Search for the cell housing the specified text and yield its (X, Y) center coordinate. 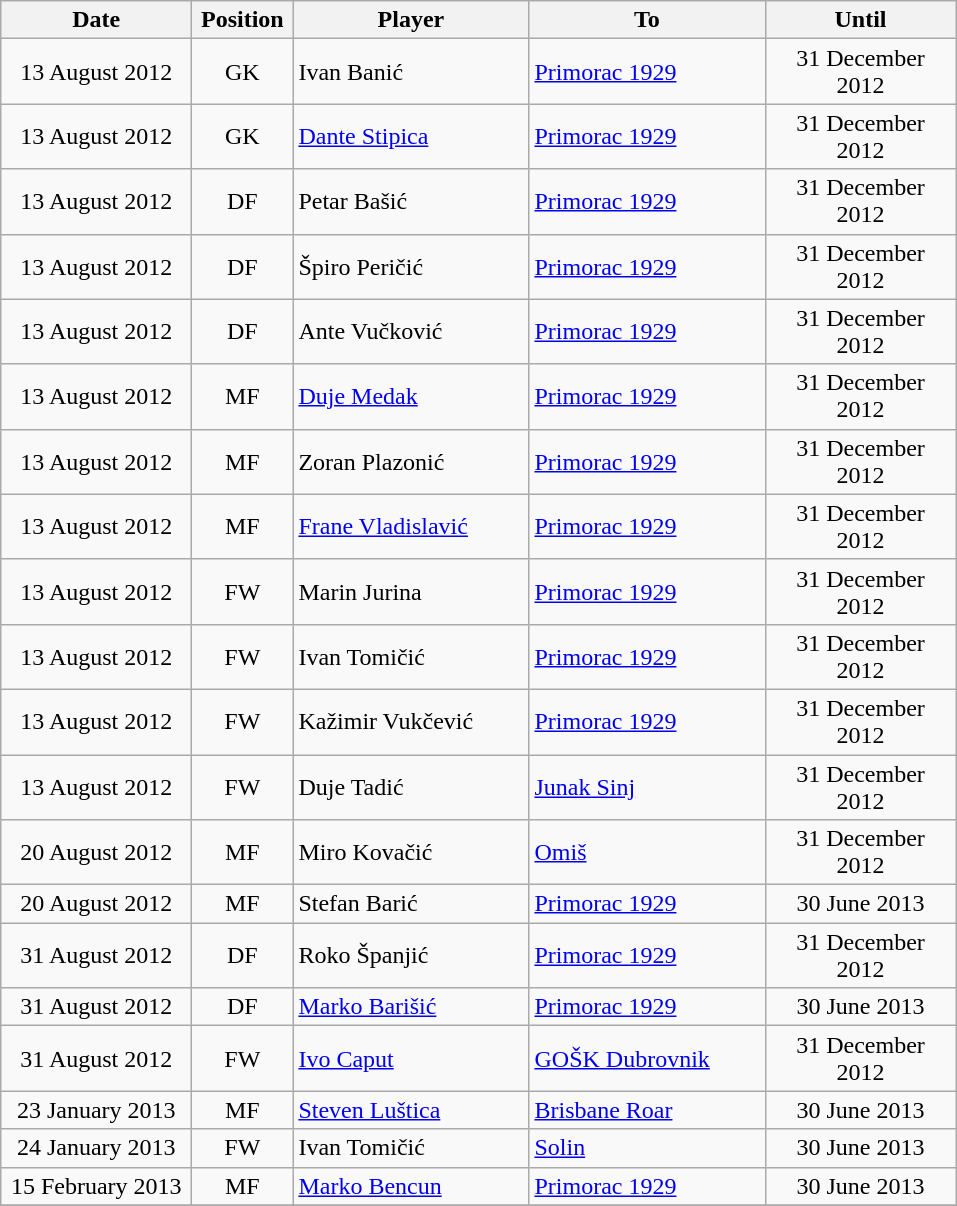
Duje Medak (411, 396)
Marko Barišić (411, 1007)
Date (96, 20)
Marin Jurina (411, 592)
Petar Bašić (411, 202)
GOŠK Dubrovnik (647, 1058)
Position (242, 20)
Solin (647, 1148)
Duje Tadić (411, 786)
Dante Stipica (411, 136)
Player (411, 20)
Junak Sinj (647, 786)
15 February 2013 (96, 1186)
Zoran Plazonić (411, 462)
Marko Bencun (411, 1186)
Until (860, 20)
Stefan Barić (411, 904)
Frane Vladislavić (411, 526)
Špiro Peričić (411, 266)
Steven Luštica (411, 1110)
Ivo Caput (411, 1058)
Miro Kovačić (411, 852)
Ante Vučković (411, 332)
23 January 2013 (96, 1110)
Ivan Banić (411, 72)
24 January 2013 (96, 1148)
Brisbane Roar (647, 1110)
To (647, 20)
Roko Španjić (411, 956)
Omiš (647, 852)
Kažimir Vukčević (411, 722)
